Locate the cell with the specified text and output its (X, Y) center coordinate. 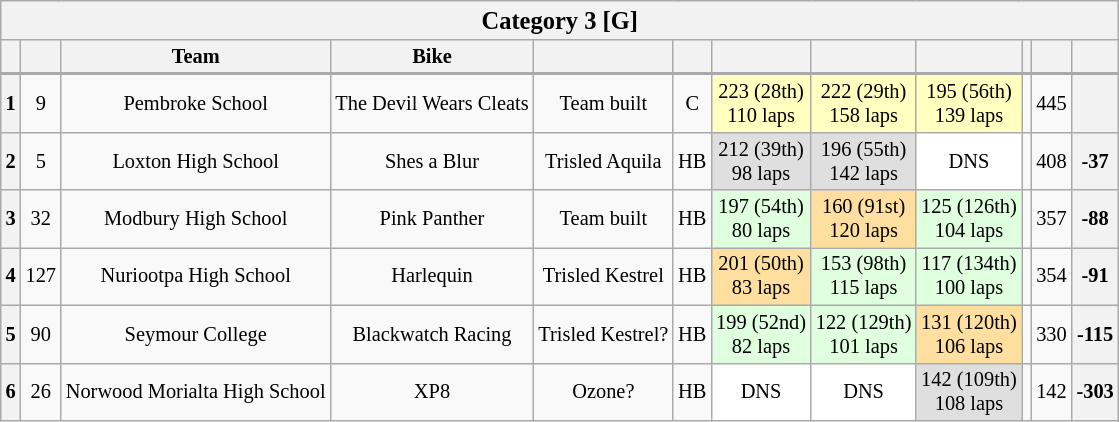
127 (41, 276)
Modbury High School (196, 219)
117 (134th)100 laps (968, 276)
9 (41, 103)
26 (41, 392)
Trisled Kestrel (603, 276)
330 (1051, 334)
Loxton High School (196, 161)
-88 (1096, 219)
142 (109th)108 laps (968, 392)
1 (11, 103)
Pembroke School (196, 103)
Trisled Kestrel? (603, 334)
212 (39th)98 laps (761, 161)
408 (1051, 161)
-37 (1096, 161)
142 (1051, 392)
223 (28th)110 laps (761, 103)
354 (1051, 276)
6 (11, 392)
Seymour College (196, 334)
445 (1051, 103)
3 (11, 219)
Bike (432, 57)
Norwood Morialta High School (196, 392)
201 (50th)83 laps (761, 276)
4 (11, 276)
357 (1051, 219)
2 (11, 161)
Harlequin (432, 276)
The Devil Wears Cleats (432, 103)
199 (52nd)82 laps (761, 334)
XP8 (432, 392)
Trisled Aquila (603, 161)
Ozone? (603, 392)
-115 (1096, 334)
-91 (1096, 276)
Pink Panther (432, 219)
C (692, 103)
197 (54th)80 laps (761, 219)
196 (55th)142 laps (864, 161)
90 (41, 334)
Team (196, 57)
-303 (1096, 392)
32 (41, 219)
Category 3 [G] (560, 20)
160 (91st)120 laps (864, 219)
Nuriootpa High School (196, 276)
Shes a Blur (432, 161)
Blackwatch Racing (432, 334)
153 (98th)115 laps (864, 276)
122 (129th)101 laps (864, 334)
222 (29th)158 laps (864, 103)
195 (56th)139 laps (968, 103)
125 (126th)104 laps (968, 219)
131 (120th)106 laps (968, 334)
